Provide the [x, y] coordinate of the cell's center where the given text is located.  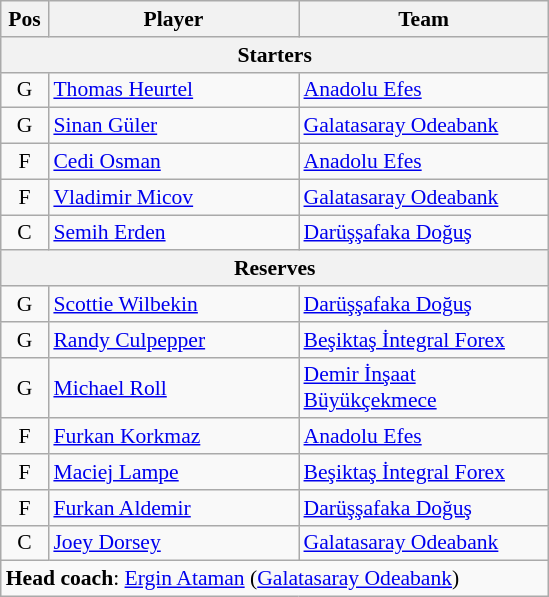
Team [423, 19]
Sinan Güler [173, 126]
Thomas Heurtel [173, 90]
Vladimir Micov [173, 197]
Furkan Korkmaz [173, 437]
Semih Erden [173, 233]
Player [173, 19]
Scottie Wilbekin [173, 304]
Randy Culpepper [173, 340]
Pos [25, 19]
Maciej Lampe [173, 472]
Head coach: Ergin Ataman (Galatasaray Odeabank) [275, 579]
Starters [275, 55]
Michael Roll [173, 388]
Reserves [275, 269]
Demir İnşaat Büyükçekmece [423, 388]
Furkan Aldemir [173, 508]
Cedi Osman [173, 162]
Joey Dorsey [173, 543]
